From the cell containing the given text, extract its center point as [X, Y] coordinate. 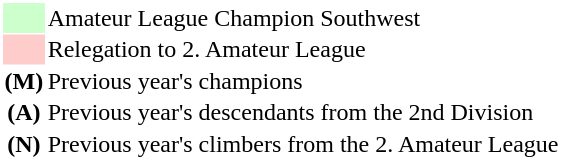
(A) [24, 113]
Previous year's champions [303, 81]
(N) [24, 144]
Relegation to 2. Amateur League [303, 49]
Amateur League Champion Southwest [303, 18]
(M) [24, 81]
Previous year's descendants from the 2nd Division [303, 113]
Previous year's climbers from the 2. Amateur League [303, 144]
